Provide the [x, y] coordinate of the cell's center where the given text is located.  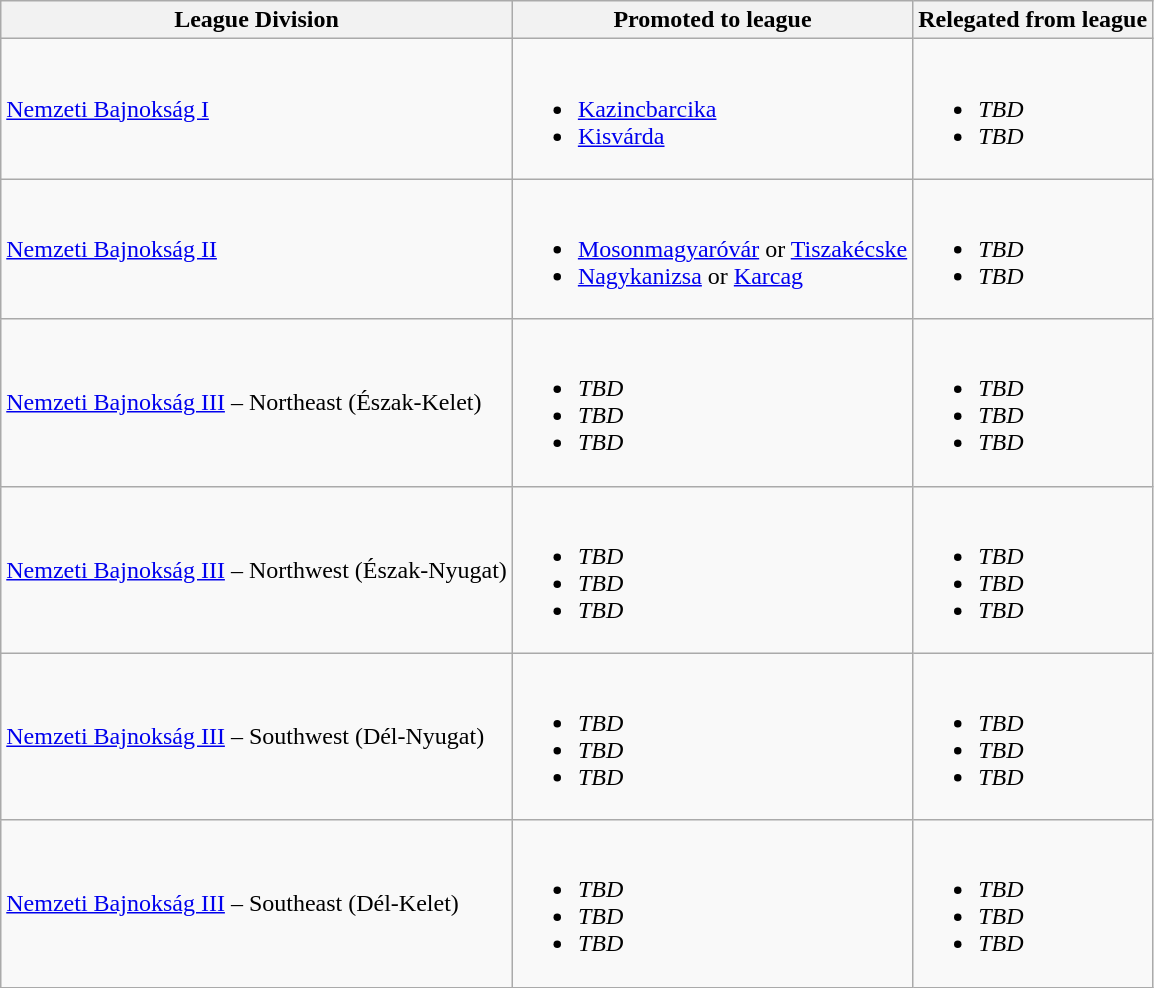
Relegated from league [1033, 20]
Nemzeti Bajnokság II [257, 249]
Nemzeti Bajnokság III – Northwest (Észak-Nyugat) [257, 570]
Nemzeti Bajnokság III – Northeast (Észak-Kelet) [257, 402]
Kazincbarcika Kisvárda [712, 109]
Promoted to league [712, 20]
Mosonmagyaróvár or Tiszakécske Nagykanizsa or Karcag [712, 249]
Nemzeti Bajnokság III – Southeast (Dél-Kelet) [257, 904]
Nemzeti Bajnokság I [257, 109]
League Division [257, 20]
Nemzeti Bajnokság III – Southwest (Dél-Nyugat) [257, 736]
